Return (x, y) of the center of cell containing provided text 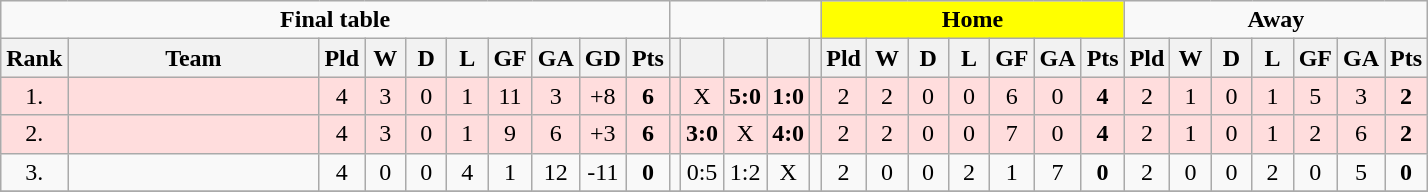
Final table (336, 20)
3. (34, 172)
1:0 (788, 96)
2. (34, 134)
Home (972, 20)
+3 (602, 134)
Away (1276, 20)
9 (510, 134)
1. (34, 96)
12 (556, 172)
0:5 (702, 172)
+8 (602, 96)
11 (510, 96)
3:0 (702, 134)
5:0 (746, 96)
Rank (34, 58)
GD (602, 58)
4:0 (788, 134)
-11 (602, 172)
1:2 (746, 172)
Team (194, 58)
